Search for the cell housing the specified text and yield its [x, y] center coordinate. 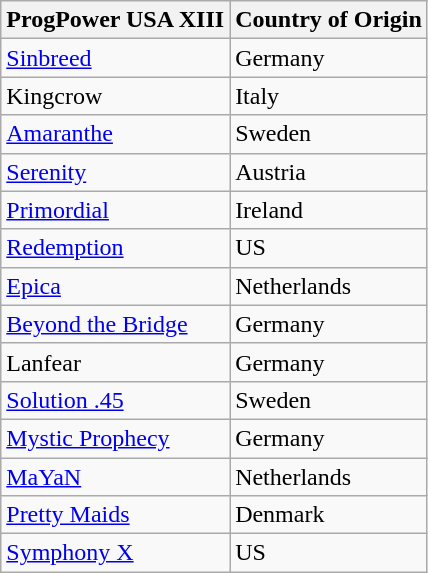
Ireland [329, 210]
Serenity [116, 172]
Amaranthe [116, 134]
Primordial [116, 210]
Italy [329, 96]
Symphony X [116, 553]
Pretty Maids [116, 515]
Country of Origin [329, 20]
Denmark [329, 515]
MaYaN [116, 477]
Sinbreed [116, 58]
Lanfear [116, 362]
Redemption [116, 248]
Epica [116, 286]
Austria [329, 172]
ProgPower USA XIII [116, 20]
Beyond the Bridge [116, 324]
Kingcrow [116, 96]
Solution .45 [116, 400]
Mystic Prophecy [116, 438]
